Identify which cell holds the provided text, then report its [X, Y] central coordinate. 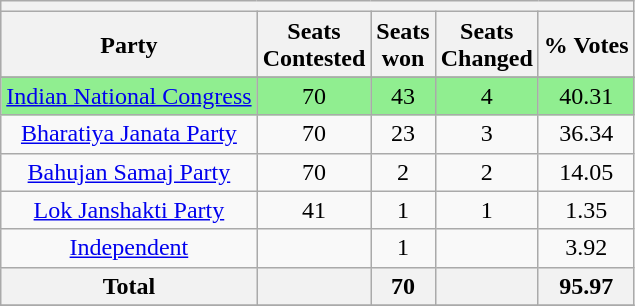
Independent [129, 248]
SeatsContested [314, 44]
36.34 [586, 134]
Bharatiya Janata Party [129, 134]
43 [403, 96]
Seatswon [403, 44]
3.92 [586, 248]
3 [486, 134]
41 [314, 210]
40.31 [586, 96]
Indian National Congress [129, 96]
1.35 [586, 210]
Lok Janshakti Party [129, 210]
Bahujan Samaj Party [129, 172]
% Votes [586, 44]
23 [403, 134]
Seats Changed [486, 44]
4 [486, 96]
Party [129, 44]
95.97 [586, 286]
Total [129, 286]
14.05 [586, 172]
